Return (x, y) of the center of cell containing provided text 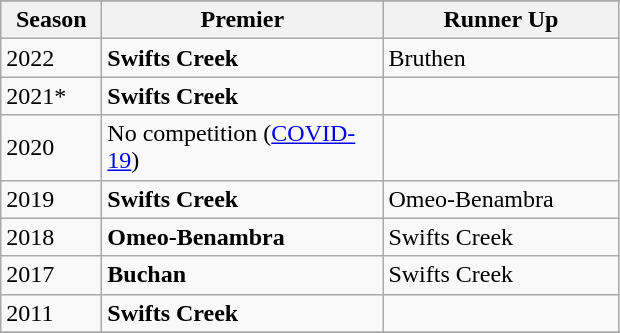
2019 (52, 199)
2022 (52, 58)
2021* (52, 96)
No competition (COVID-19) (242, 148)
Bruthen (501, 58)
Runner Up (501, 20)
2017 (52, 275)
Premier (242, 20)
2018 (52, 237)
2011 (52, 313)
2020 (52, 148)
Season (52, 20)
Buchan (242, 275)
